Return the [X, Y] coordinate for the center point of the cell that contains the specified text.  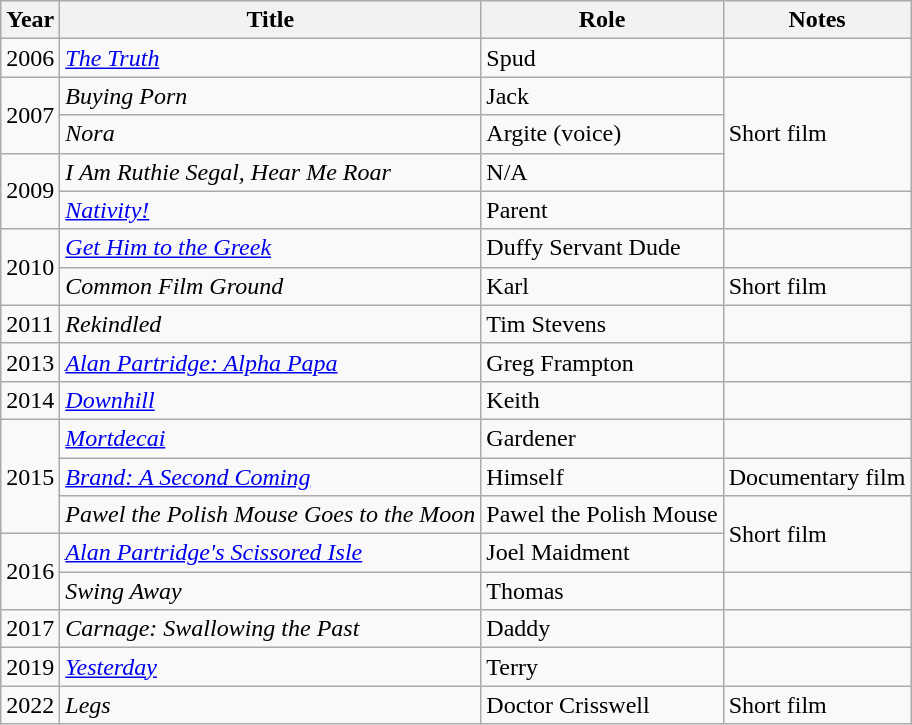
Role [602, 20]
Get Him to the Greek [270, 248]
Rekindled [270, 324]
Swing Away [270, 591]
Notes [817, 20]
2022 [30, 705]
Nativity! [270, 210]
Nora [270, 134]
2011 [30, 324]
Himself [602, 477]
2006 [30, 58]
Terry [602, 667]
2013 [30, 362]
2016 [30, 572]
2015 [30, 476]
Brand: A Second Coming [270, 477]
The Truth [270, 58]
2009 [30, 191]
Alan Partridge: Alpha Papa [270, 362]
Duffy Servant Dude [602, 248]
Buying Porn [270, 96]
2019 [30, 667]
Keith [602, 400]
Parent [602, 210]
I Am Ruthie Segal, Hear Me Roar [270, 172]
Gardener [602, 438]
Documentary film [817, 477]
Mortdecai [270, 438]
Karl [602, 286]
2017 [30, 629]
Legs [270, 705]
2010 [30, 267]
Title [270, 20]
Thomas [602, 591]
Doctor Crisswell [602, 705]
Greg Frampton [602, 362]
2014 [30, 400]
Spud [602, 58]
Argite (voice) [602, 134]
Jack [602, 96]
2007 [30, 115]
Pawel the Polish Mouse Goes to the Moon [270, 515]
Carnage: Swallowing the Past [270, 629]
Joel Maidment [602, 553]
Daddy [602, 629]
Pawel the Polish Mouse [602, 515]
Common Film Ground [270, 286]
Tim Stevens [602, 324]
Alan Partridge's Scissored Isle [270, 553]
N/A [602, 172]
Year [30, 20]
Yesterday [270, 667]
Downhill [270, 400]
